Provide the (x, y) coordinate of the cell's center where the given text is located.  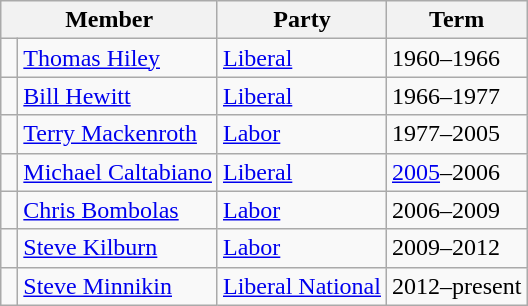
Steve Kilburn (118, 248)
Party (302, 20)
1960–1966 (456, 58)
1977–2005 (456, 134)
2012–present (456, 286)
Liberal National (302, 286)
Steve Minnikin (118, 286)
2009–2012 (456, 248)
Bill Hewitt (118, 96)
1966–1977 (456, 96)
Member (110, 20)
Terry Mackenroth (118, 134)
Thomas Hiley (118, 58)
Chris Bombolas (118, 210)
2005–2006 (456, 172)
Michael Caltabiano (118, 172)
Term (456, 20)
2006–2009 (456, 210)
